Find where the given text appears and provide that cell's center as (x, y) coordinate. 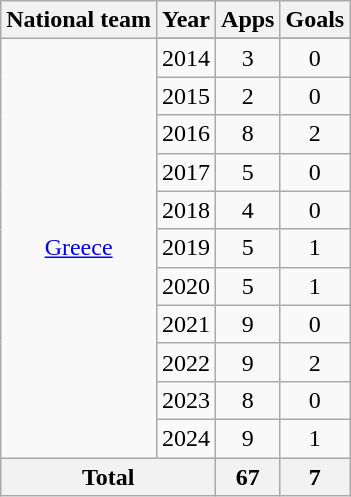
2022 (186, 362)
Total (108, 477)
67 (248, 477)
2023 (186, 400)
2024 (186, 438)
2020 (186, 286)
2018 (186, 210)
7 (315, 477)
Greece (79, 248)
2014 (186, 58)
Year (186, 20)
National team (79, 20)
2019 (186, 248)
2017 (186, 172)
3 (248, 58)
4 (248, 210)
2016 (186, 134)
2021 (186, 324)
Goals (315, 20)
Apps (248, 20)
2015 (186, 96)
